Scan for the cell matching the given text and deliver its (X, Y) coordinate at center. 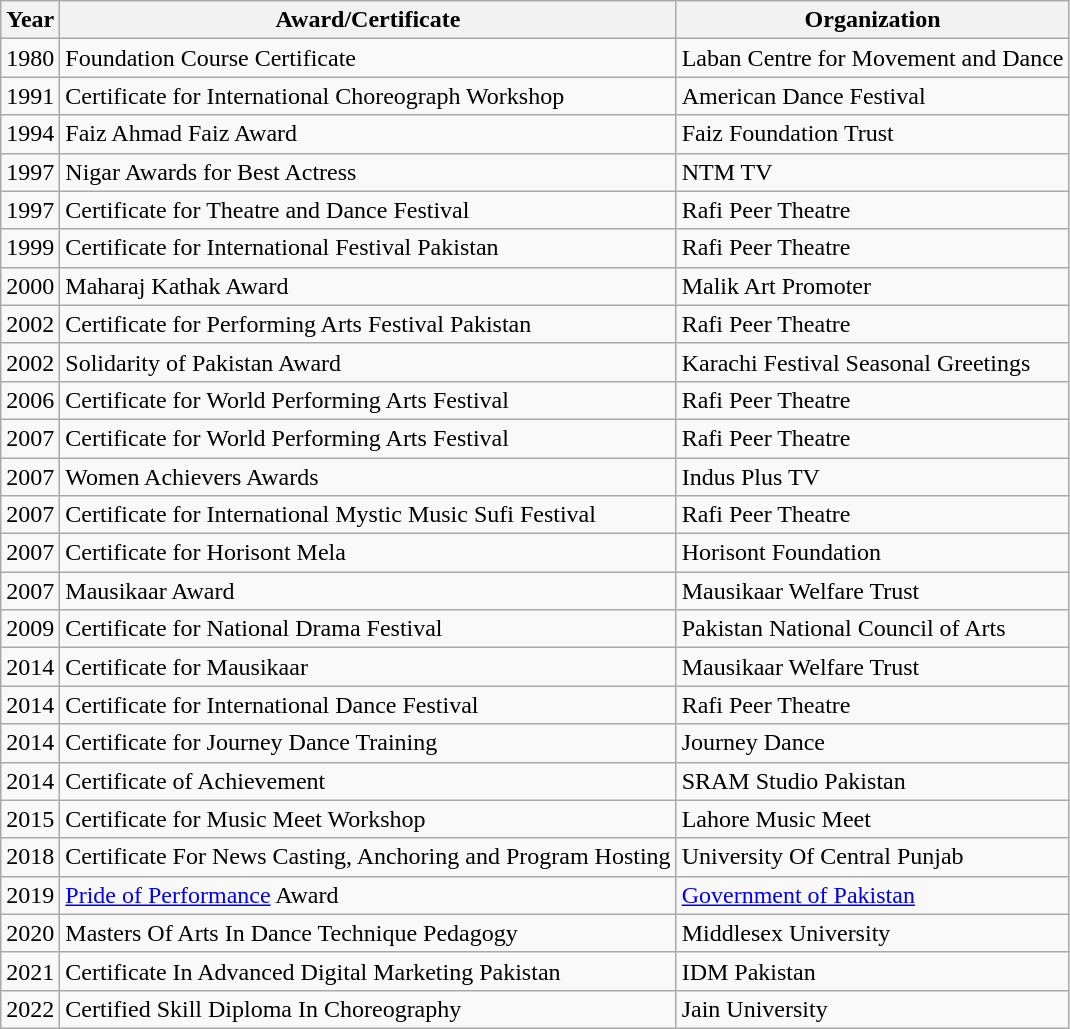
Certificate for Music Meet Workshop (368, 819)
Maharaj Kathak Award (368, 286)
Certificate of Achievement (368, 781)
Certificate for International Choreograph Workshop (368, 96)
American Dance Festival (872, 96)
Nigar Awards for Best Actress (368, 172)
Certificate for Theatre and Dance Festival (368, 210)
Certificate for Mausikaar (368, 667)
Solidarity of Pakistan Award (368, 362)
1999 (30, 248)
Certificate for National Drama Festival (368, 629)
2009 (30, 629)
Government of Pakistan (872, 895)
Mausikaar Award (368, 591)
1994 (30, 134)
2015 (30, 819)
1991 (30, 96)
2006 (30, 400)
Foundation Course Certificate (368, 58)
Masters Of Arts In Dance Technique Pedagogy (368, 933)
Organization (872, 20)
Certificate for International Mystic Music Sufi Festival (368, 515)
Pride of Performance Award (368, 895)
Middlesex University (872, 933)
Certificate for Performing Arts Festival Pakistan (368, 324)
Award/Certificate (368, 20)
Laban Centre for Movement and Dance (872, 58)
Certificate for International Dance Festival (368, 705)
1980 (30, 58)
Certificate for Journey Dance Training (368, 743)
2021 (30, 971)
Certificate For News Casting, Anchoring and Program Hosting (368, 857)
Women Achievers Awards (368, 477)
Certificate for Horisont Mela (368, 553)
Pakistan National Council of Arts (872, 629)
Faiz Ahmad Faiz Award (368, 134)
2020 (30, 933)
2019 (30, 895)
Faiz Foundation Trust (872, 134)
2000 (30, 286)
SRAM Studio Pakistan (872, 781)
Certified Skill Diploma In Choreography (368, 1009)
Certificate In Advanced Digital Marketing Pakistan (368, 971)
Lahore Music Meet (872, 819)
NTM TV (872, 172)
Year (30, 20)
IDM Pakistan (872, 971)
Horisont Foundation (872, 553)
University Of Central Punjab (872, 857)
Malik Art Promoter (872, 286)
Jain University (872, 1009)
2022 (30, 1009)
Certificate for International Festival Pakistan (368, 248)
Indus Plus TV (872, 477)
Journey Dance (872, 743)
Karachi Festival Seasonal Greetings (872, 362)
2018 (30, 857)
